Pinpoint the cell where the given text exists, returning its (X, Y) midpoint coordinate. 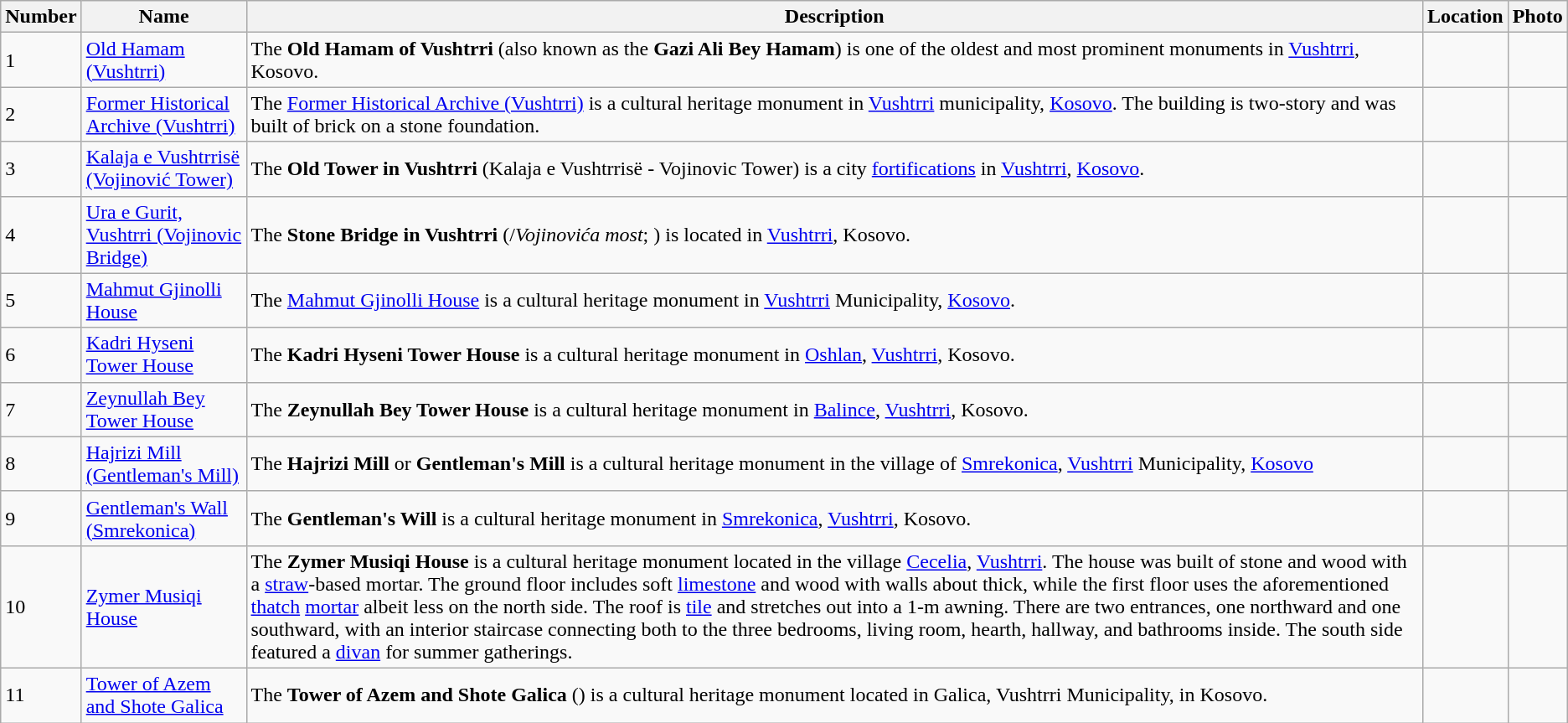
Zymer Musiqi House (164, 607)
The Stone Bridge in Vushtrri (/Vojinovića most; ) is located in Vushtrri, Kosovo. (834, 235)
Former Historical Archive (Vushtrri) (164, 114)
2 (41, 114)
7 (41, 409)
Kalaja e Vushtrrisë (Vojinović Tower) (164, 169)
Tower of Azem and Shote Galica (164, 695)
Hajrizi Mill (Gentleman's Mill) (164, 464)
Kadri Hyseni Tower House (164, 355)
The Kadri Hyseni Tower House is a cultural heritage monument in Oshlan, Vushtrri, Kosovo. (834, 355)
4 (41, 235)
Old Hamam (Vushtrri) (164, 60)
Photo (1538, 17)
The Old Hamam of Vushtrri (also known as the Gazi Ali Bey Hamam) is one of the oldest and most prominent monuments in Vushtrri, Kosovo. (834, 60)
1 (41, 60)
Number (41, 17)
8 (41, 464)
9 (41, 518)
Zeynullah Bey Tower House (164, 409)
The Mahmut Gjinolli House is a cultural heritage monument in Vushtrri Municipality, Kosovo. (834, 300)
11 (41, 695)
The Tower of Azem and Shote Galica () is a cultural heritage monument located in Galica, Vushtrri Municipality, in Kosovo. (834, 695)
The Hajrizi Mill or Gentleman's Mill is a cultural heritage monument in the village of Smrekonica, Vushtrri Municipality, Kosovo (834, 464)
Mahmut Gjinolli House (164, 300)
5 (41, 300)
The Zeynullah Bey Tower House is a cultural heritage monument in Balince, Vushtrri, Kosovo. (834, 409)
Description (834, 17)
10 (41, 607)
3 (41, 169)
Location (1465, 17)
Ura e Gurit, Vushtrri (Vojinovic Bridge) (164, 235)
6 (41, 355)
The Gentleman's Will is a cultural heritage monument in Smrekonica, Vushtrri, Kosovo. (834, 518)
Name (164, 17)
Gentleman's Wall (Smrekonica) (164, 518)
The Old Tower in Vushtrri (Kalaja e Vushtrrisë - Vojinovic Tower) is a city fortifications in Vushtrri, Kosovo. (834, 169)
